Return [X, Y] of the center of cell containing provided text 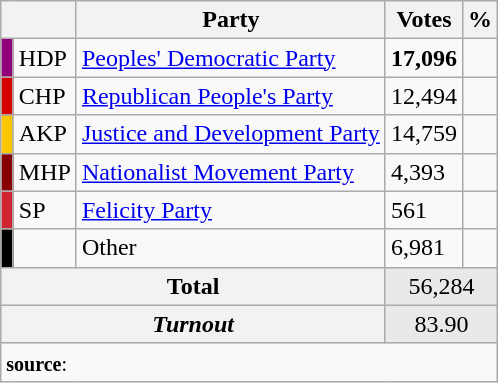
CHP [44, 96]
83.90 [441, 324]
56,284 [441, 286]
Felicity Party [230, 210]
AKP [44, 134]
Nationalist Movement Party [230, 172]
561 [424, 210]
Party [230, 20]
source: [250, 362]
4,393 [424, 172]
12,494 [424, 96]
MHP [44, 172]
Votes [424, 20]
Justice and Development Party [230, 134]
14,759 [424, 134]
6,981 [424, 248]
Other [230, 248]
% [480, 20]
17,096 [424, 58]
Total [194, 286]
Peoples' Democratic Party [230, 58]
Republican People's Party [230, 96]
SP [44, 210]
HDP [44, 58]
Turnout [194, 324]
